Extract the (X, Y) coordinate from the center of the cell holding the provided text.  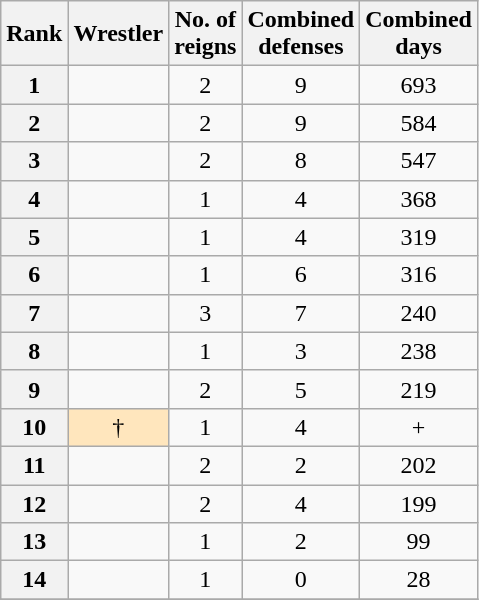
Combineddefenses (301, 34)
14 (34, 580)
12 (34, 503)
319 (419, 237)
240 (419, 313)
11 (34, 465)
547 (419, 161)
99 (419, 542)
584 (419, 123)
0 (301, 580)
202 (419, 465)
368 (419, 199)
+ (419, 427)
† (118, 427)
Combineddays (419, 34)
10 (34, 427)
Wrestler (118, 34)
316 (419, 275)
13 (34, 542)
No. ofreigns (206, 34)
199 (419, 503)
238 (419, 351)
Rank (34, 34)
693 (419, 85)
219 (419, 389)
28 (419, 580)
